Find where the given text appears and provide that cell's center as (X, Y) coordinate. 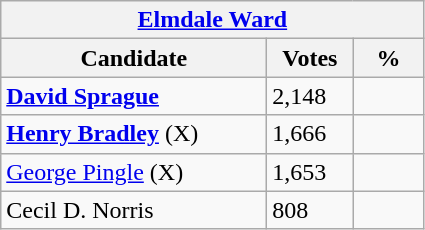
Candidate (134, 58)
808 (310, 210)
Cecil D. Norris (134, 210)
2,148 (310, 96)
George Pingle (X) (134, 172)
David Sprague (134, 96)
Henry Bradley (X) (134, 134)
1,653 (310, 172)
Elmdale Ward (212, 20)
% (388, 58)
Votes (310, 58)
1,666 (310, 134)
